Pinpoint the cell where the given text exists, returning its (x, y) midpoint coordinate. 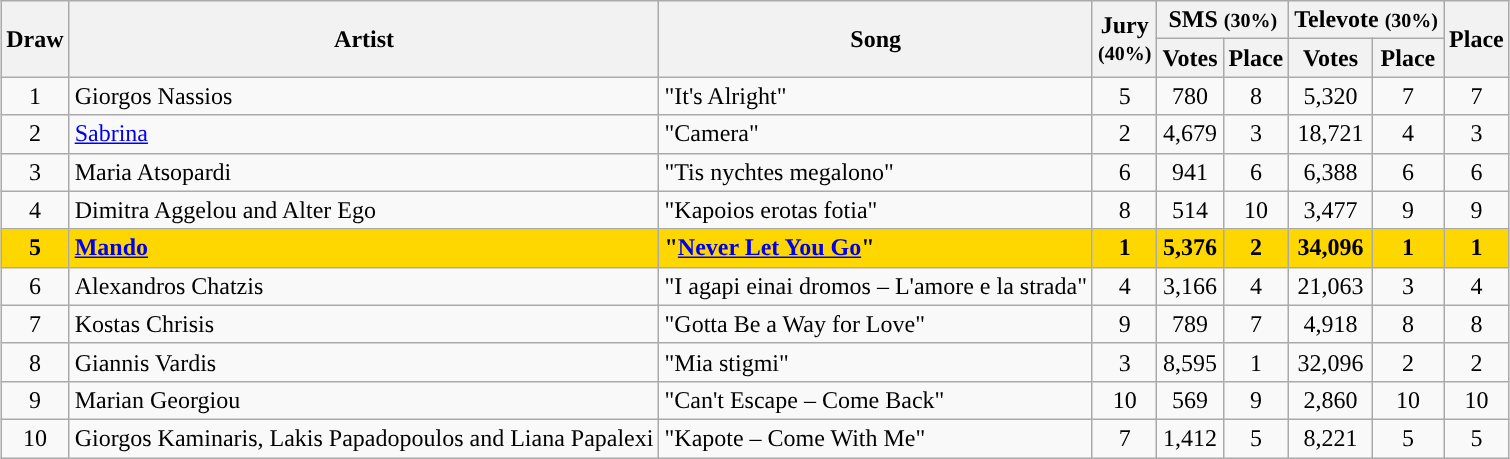
4,679 (1190, 134)
Song (876, 39)
2,860 (1331, 400)
5,376 (1190, 248)
Kostas Chrisis (364, 324)
Sabrina (364, 134)
18,721 (1331, 134)
SMS (30%) (1223, 20)
3,166 (1190, 286)
"Can't Escape – Come Back" (876, 400)
"Camera" (876, 134)
1,412 (1190, 438)
8,595 (1190, 362)
Alexandros Chatzis (364, 286)
5,320 (1331, 96)
Artist (364, 39)
34,096 (1331, 248)
"Mia stigmi" (876, 362)
789 (1190, 324)
"Tis nychtes megalono" (876, 172)
"Gotta Be a Way for Love" (876, 324)
"Kapoios erotas fotia" (876, 210)
4,918 (1331, 324)
8,221 (1331, 438)
21,063 (1331, 286)
Giannis Vardis (364, 362)
Marian Georgiou (364, 400)
3,477 (1331, 210)
"I agapi einai dromos – L'amore e la strada" (876, 286)
Giorgos Nassios (364, 96)
Maria Atsopardi (364, 172)
Draw (35, 39)
Jury(40%) (1124, 39)
Televote (30%) (1366, 20)
Giorgos Kaminaris, Lakis Papadopoulos and Liana Papalexi (364, 438)
6,388 (1331, 172)
32,096 (1331, 362)
Mando (364, 248)
569 (1190, 400)
"Never Let You Go" (876, 248)
780 (1190, 96)
941 (1190, 172)
514 (1190, 210)
"It's Alright" (876, 96)
Dimitra Aggelou and Alter Ego (364, 210)
"Kapote – Come With Me" (876, 438)
